Pinpoint the cell where the given text exists, returning its [X, Y] midpoint coordinate. 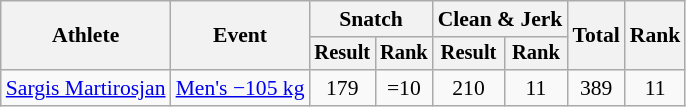
Athlete [86, 36]
179 [342, 88]
389 [596, 88]
Snatch [370, 19]
Event [240, 36]
210 [469, 88]
Sargis Martirosjan [86, 88]
Total [596, 36]
Clean & Jerk [500, 19]
=10 [404, 88]
Men's −105 kg [240, 88]
